Extract the [X, Y] coordinate from the center of the cell holding the provided text.  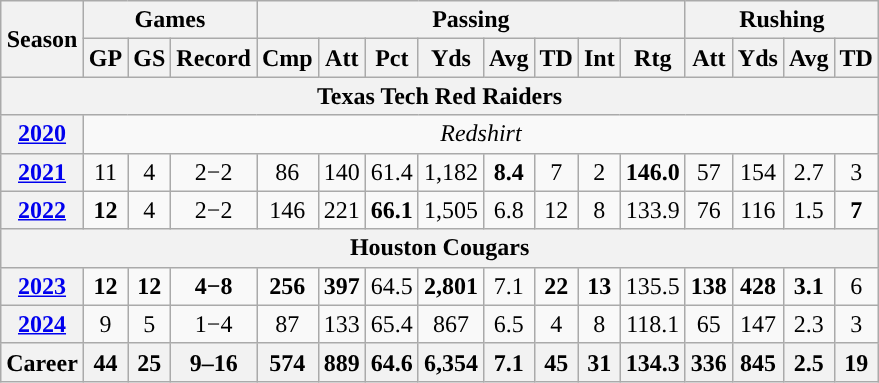
2021 [42, 172]
Record [214, 58]
6.5 [508, 324]
6 [856, 286]
336 [708, 362]
64.5 [392, 286]
140 [342, 172]
66.1 [392, 210]
6,354 [450, 362]
13 [599, 286]
397 [342, 286]
2024 [42, 324]
2.5 [808, 362]
Season [42, 39]
134.3 [652, 362]
57 [708, 172]
87 [287, 324]
64.6 [392, 362]
147 [758, 324]
845 [758, 362]
22 [556, 286]
1−4 [214, 324]
31 [599, 362]
Career [42, 362]
889 [342, 362]
Games [170, 20]
1.5 [808, 210]
118.1 [652, 324]
146 [287, 210]
116 [758, 210]
133 [342, 324]
135.5 [652, 286]
11 [105, 172]
133.9 [652, 210]
146.0 [652, 172]
428 [758, 286]
Passing [470, 20]
2022 [42, 210]
3.1 [808, 286]
Int [599, 58]
Pct [392, 58]
61.4 [392, 172]
65 [708, 324]
Cmp [287, 58]
45 [556, 362]
Redshirt [480, 134]
6.8 [508, 210]
44 [105, 362]
Houston Cougars [440, 248]
4−8 [214, 286]
221 [342, 210]
65.4 [392, 324]
2.3 [808, 324]
76 [708, 210]
256 [287, 286]
25 [150, 362]
574 [287, 362]
Texas Tech Red Raiders [440, 96]
867 [450, 324]
1,182 [450, 172]
19 [856, 362]
2023 [42, 286]
2020 [42, 134]
2 [599, 172]
9 [105, 324]
5 [150, 324]
138 [708, 286]
2.7 [808, 172]
9–16 [214, 362]
1,505 [450, 210]
154 [758, 172]
GP [105, 58]
GS [150, 58]
Rushing [782, 20]
2,801 [450, 286]
86 [287, 172]
8.4 [508, 172]
Rtg [652, 58]
